For the text-containing cell, return its midpoint in [X, Y] coordinate format. 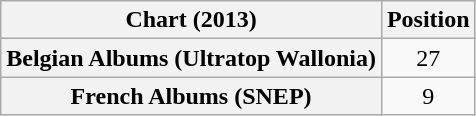
Position [428, 20]
French Albums (SNEP) [192, 96]
9 [428, 96]
Chart (2013) [192, 20]
Belgian Albums (Ultratop Wallonia) [192, 58]
27 [428, 58]
